Output the (X, Y) coordinate of the center of the cell containing the given text.  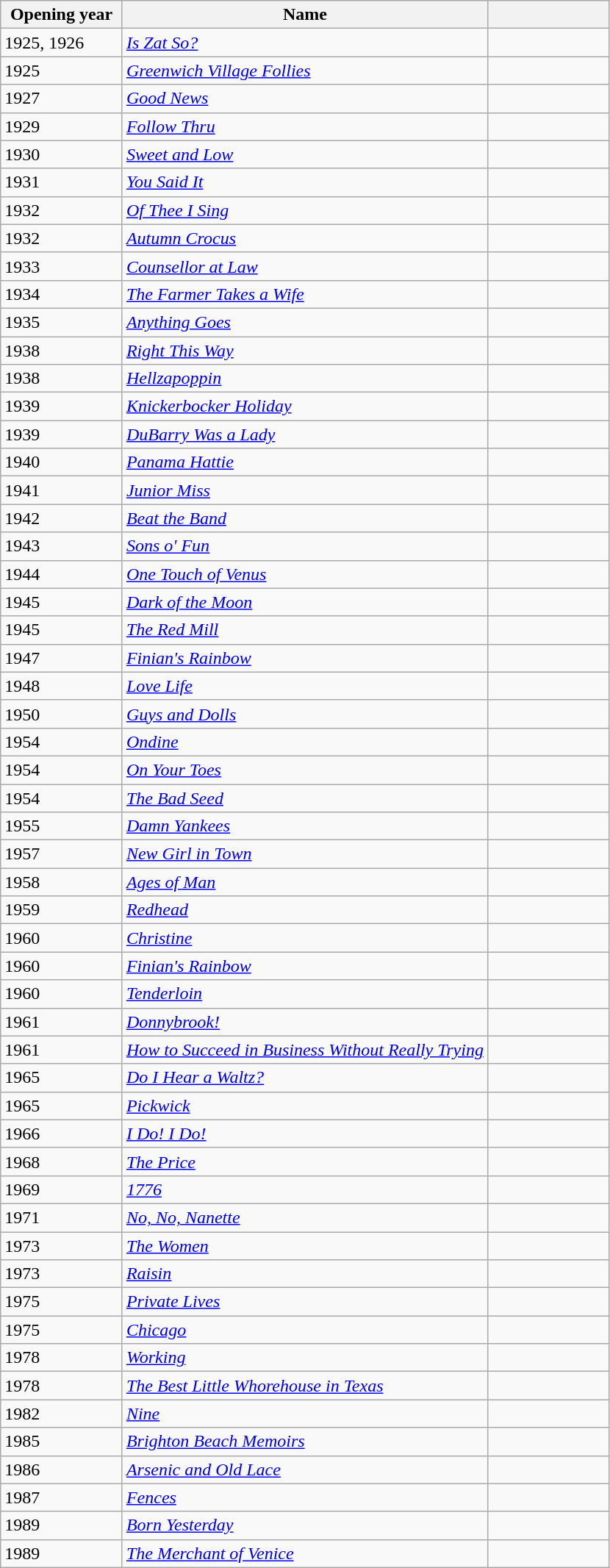
Counsellor at Law (304, 266)
Nine (304, 1414)
1931 (62, 182)
Opening year (62, 15)
1968 (62, 1161)
Raisin (304, 1274)
Fences (304, 1497)
Name (304, 15)
1985 (62, 1442)
Dark of the Moon (304, 602)
1941 (62, 490)
Love Life (304, 686)
Is Zat So? (304, 43)
Christine (304, 938)
1987 (62, 1497)
Follow Thru (304, 126)
The Merchant of Venice (304, 1553)
The Red Mill (304, 630)
Sweet and Low (304, 154)
1948 (62, 686)
Good News (304, 99)
1935 (62, 322)
No, No, Nanette (304, 1217)
The Best Little Whorehouse in Texas (304, 1386)
Do I Hear a Waltz? (304, 1078)
1943 (62, 546)
1944 (62, 574)
Brighton Beach Memoirs (304, 1442)
1925, 1926 (62, 43)
New Girl in Town (304, 854)
Working (304, 1358)
Knickerbocker Holiday (304, 407)
1942 (62, 518)
How to Succeed in Business Without Really Trying (304, 1050)
One Touch of Venus (304, 574)
Arsenic and Old Lace (304, 1469)
Greenwich Village Follies (304, 71)
Chicago (304, 1330)
1950 (62, 714)
1957 (62, 854)
Panama Hattie (304, 462)
1925 (62, 71)
Tenderloin (304, 994)
1776 (304, 1189)
1959 (62, 910)
Anything Goes (304, 322)
Damn Yankees (304, 826)
1930 (62, 154)
Redhead (304, 910)
1929 (62, 126)
DuBarry Was a Lady (304, 434)
Private Lives (304, 1302)
Donnybrook! (304, 1022)
Of Thee I Sing (304, 210)
I Do! I Do! (304, 1134)
1958 (62, 882)
1927 (62, 99)
Pickwick (304, 1106)
Junior Miss (304, 490)
1986 (62, 1469)
Beat the Band (304, 518)
Ondine (304, 742)
Sons o' Fun (304, 546)
1966 (62, 1134)
1940 (62, 462)
1982 (62, 1414)
Right This Way (304, 351)
1955 (62, 826)
1934 (62, 294)
1933 (62, 266)
The Women (304, 1246)
You Said It (304, 182)
1971 (62, 1217)
The Bad Seed (304, 798)
Hellzapoppin (304, 379)
On Your Toes (304, 770)
The Price (304, 1161)
The Farmer Takes a Wife (304, 294)
Ages of Man (304, 882)
Autumn Crocus (304, 238)
1947 (62, 658)
1969 (62, 1189)
Guys and Dolls (304, 714)
Born Yesterday (304, 1525)
